Provide the (X, Y) coordinate of the cell's center where the given text is located.  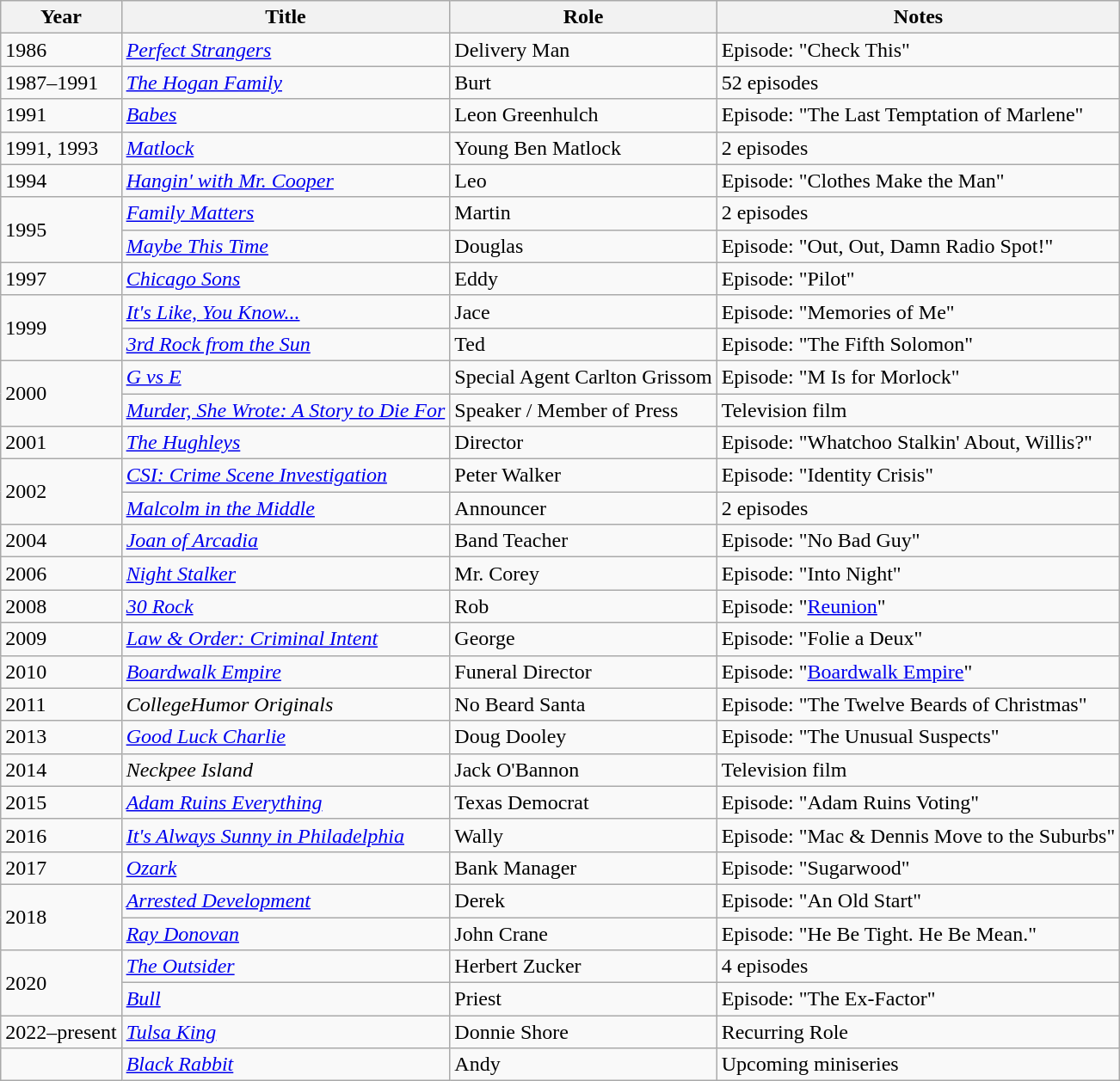
Bull (286, 999)
G vs E (286, 377)
Episode: "Identity Crisis" (919, 476)
John Crane (583, 933)
Jace (583, 311)
Speaker / Member of Press (583, 410)
Tulsa King (286, 1032)
Special Agent Carlton Grissom (583, 377)
1987–1991 (61, 83)
Episode: "The Fifth Solomon" (919, 344)
Episode: "Boardwalk Empire" (919, 672)
2015 (61, 802)
30 Rock (286, 606)
Episode: "Whatchoo Stalkin' About, Willis?" (919, 443)
Episode: "Pilot" (919, 279)
Boardwalk Empire (286, 672)
Ted (583, 344)
2013 (61, 737)
Neckpee Island (286, 770)
Episode: "Mac & Dennis Move to the Suburbs" (919, 835)
Adam Ruins Everything (286, 802)
2009 (61, 639)
Episode: "Folie a Deux" (919, 639)
Martin (583, 213)
Director (583, 443)
Doug Dooley (583, 737)
2002 (61, 492)
Delivery Man (583, 50)
No Beard Santa (583, 704)
Band Teacher (583, 541)
Leo (583, 181)
Burt (583, 83)
Ray Donovan (286, 933)
Title (286, 17)
The Hughleys (286, 443)
Episode: "Into Night" (919, 574)
Episode: "The Last Temptation of Marlene" (919, 115)
2008 (61, 606)
Night Stalker (286, 574)
1999 (61, 328)
Eddy (583, 279)
Texas Democrat (583, 802)
Episode: "Memories of Me" (919, 311)
1991 (61, 115)
Episode: "Out, Out, Damn Radio Spot!" (919, 246)
Episode: "The Twelve Beards of Christmas" (919, 704)
Upcoming miniseries (919, 1065)
Notes (919, 17)
Episode: "Sugarwood" (919, 868)
CollegeHumor Originals (286, 704)
Perfect Strangers (286, 50)
2016 (61, 835)
4 episodes (919, 967)
2004 (61, 541)
Ozark (286, 868)
2020 (61, 983)
Family Matters (286, 213)
2001 (61, 443)
Matlock (286, 148)
Bank Manager (583, 868)
Maybe This Time (286, 246)
2018 (61, 917)
Recurring Role (919, 1032)
Andy (583, 1065)
It's Like, You Know... (286, 311)
Douglas (583, 246)
Episode: "Adam Ruins Voting" (919, 802)
The Outsider (286, 967)
1991, 1993 (61, 148)
Peter Walker (583, 476)
Role (583, 17)
George (583, 639)
2022–present (61, 1032)
Year (61, 17)
Arrested Development (286, 900)
2010 (61, 672)
Law & Order: Criminal Intent (286, 639)
Funeral Director (583, 672)
2017 (61, 868)
CSI: Crime Scene Investigation (286, 476)
1995 (61, 230)
The Hogan Family (286, 83)
Wally (583, 835)
Donnie Shore (583, 1032)
Priest (583, 999)
1986 (61, 50)
Episode: "An Old Start" (919, 900)
Announcer (583, 508)
2006 (61, 574)
Episode: "Clothes Make the Man" (919, 181)
3rd Rock from the Sun (286, 344)
Episode: "M Is for Morlock" (919, 377)
2000 (61, 393)
Jack O'Bannon (583, 770)
Episode: "The Ex-Factor" (919, 999)
1997 (61, 279)
Herbert Zucker (583, 967)
Good Luck Charlie (286, 737)
Mr. Corey (583, 574)
Derek (583, 900)
Murder, She Wrote: A Story to Die For (286, 410)
Leon Greenhulch (583, 115)
2014 (61, 770)
Malcolm in the Middle (286, 508)
Chicago Sons (286, 279)
52 episodes (919, 83)
Episode: "He Be Tight. He Be Mean." (919, 933)
Black Rabbit (286, 1065)
Rob (583, 606)
Episode: "The Unusual Suspects" (919, 737)
Episode: "Check This" (919, 50)
Hangin' with Mr. Cooper (286, 181)
2011 (61, 704)
1994 (61, 181)
Joan of Arcadia (286, 541)
Young Ben Matlock (583, 148)
Episode: "Reunion" (919, 606)
Episode: "No Bad Guy" (919, 541)
It's Always Sunny in Philadelphia (286, 835)
Babes (286, 115)
